Locate the cell with the specified text and output its [X, Y] center coordinate. 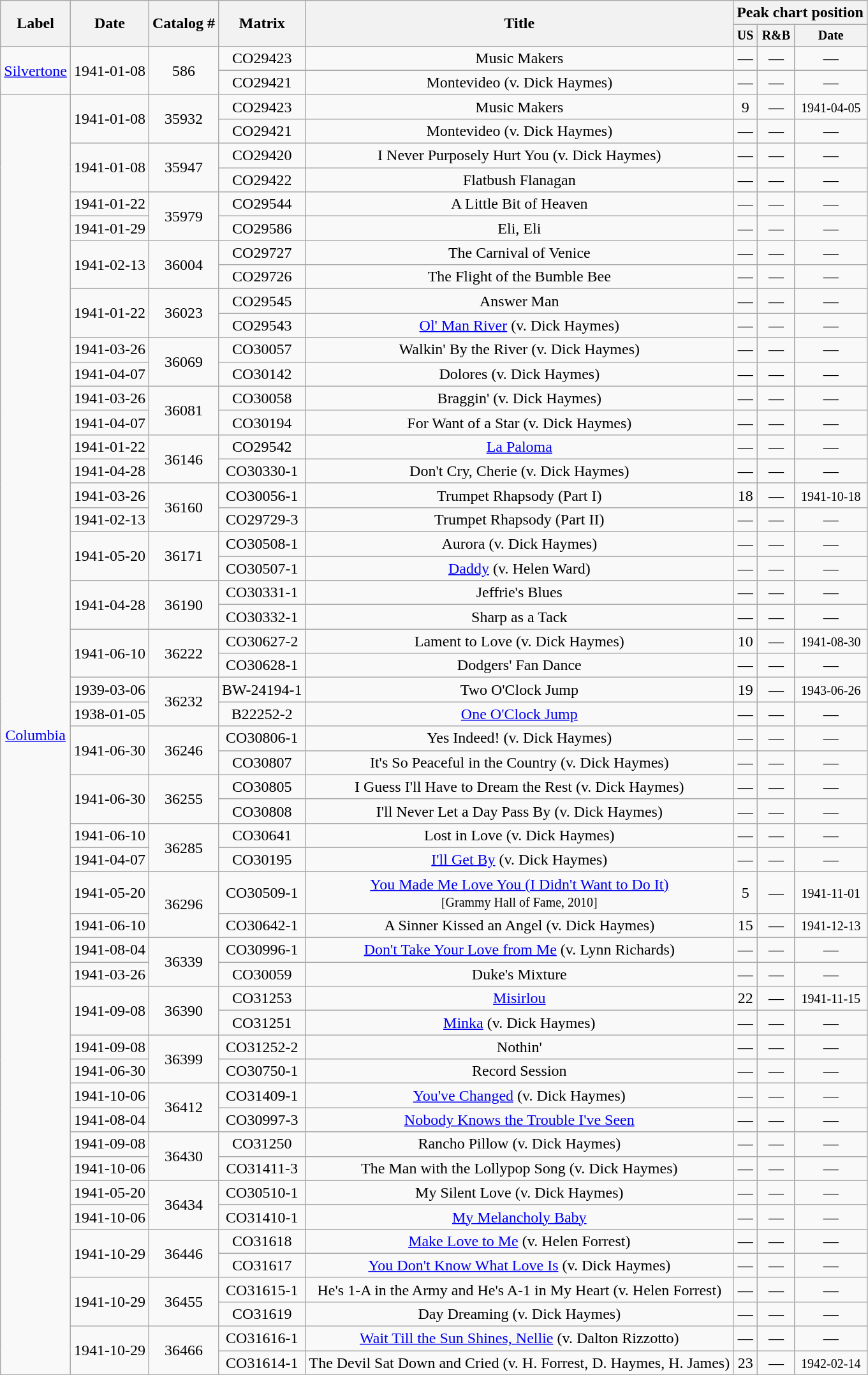
The Man with the Lollypop Song (v. Dick Haymes) [519, 1168]
CO29544 [262, 204]
1943-06-26 [830, 690]
Trumpet Rhapsody (Part I) [519, 495]
36255 [184, 799]
CO30996-1 [262, 950]
35932 [184, 119]
Wait Till the Sun Shines, Nellie (v. Dalton Rizzotto) [519, 1339]
23 [746, 1363]
10 [746, 641]
CO30642-1 [262, 925]
Matrix [262, 24]
CO29729-3 [262, 519]
35979 [184, 216]
Misirlou [519, 999]
CO31617 [262, 1265]
CO29420 [262, 156]
9 [746, 107]
CO30194 [262, 422]
15 [746, 925]
R&B [776, 36]
CO31614-1 [262, 1363]
Minka (v. Dick Haymes) [519, 1023]
CO30808 [262, 811]
CO30332-1 [262, 617]
36190 [184, 605]
CO31252-2 [262, 1047]
CO30059 [262, 974]
5 [746, 892]
Ol' Man River (v. Dick Haymes) [519, 325]
CO30807 [262, 762]
36246 [184, 750]
Sharp as a Tack [519, 617]
1941-08-30 [830, 641]
I Guess I'll Have to Dream the Rest (v. Dick Haymes) [519, 787]
36412 [184, 1108]
22 [746, 999]
Don't Cry, Cherie (v. Dick Haymes) [519, 471]
CO30641 [262, 835]
Aurora (v. Dick Haymes) [519, 544]
Flatbush Flanagan [519, 180]
La Paloma [519, 447]
1941-11-15 [830, 999]
Two O'Clock Jump [519, 690]
CO31411-3 [262, 1168]
CO30510-1 [262, 1193]
Make Love to Me (v. Helen Forrest) [519, 1241]
CO30508-1 [262, 544]
I Never Purposely Hurt You (v. Dick Haymes) [519, 156]
My Silent Love (v. Dick Haymes) [519, 1193]
36023 [184, 313]
36146 [184, 459]
CO31619 [262, 1314]
1941-10-18 [830, 495]
CO29545 [262, 301]
CO30331-1 [262, 593]
A Little Bit of Heaven [519, 204]
B22252-2 [262, 714]
CO30330-1 [262, 471]
Catalog # [184, 24]
CO30628-1 [262, 665]
CO30507-1 [262, 569]
CO30627-2 [262, 641]
CO31615-1 [262, 1290]
Day Dreaming (v. Dick Haymes) [519, 1314]
36069 [184, 362]
CO31409-1 [262, 1096]
1941-04-05 [830, 107]
You've Changed (v. Dick Haymes) [519, 1096]
CO29543 [262, 325]
BW-24194-1 [262, 690]
CO30750-1 [262, 1071]
36466 [184, 1351]
CO30056-1 [262, 495]
36390 [184, 1011]
36081 [184, 410]
Lament to Love (v. Dick Haymes) [519, 641]
CO29586 [262, 228]
CO29422 [262, 180]
36285 [184, 847]
Nothin' [519, 1047]
1941-11-01 [830, 892]
36399 [184, 1059]
CO30057 [262, 350]
CO31253 [262, 999]
You Don't Know What Love Is (v. Dick Haymes) [519, 1265]
Dodgers' Fan Dance [519, 665]
36430 [184, 1156]
Jeffrie's Blues [519, 593]
CO30058 [262, 398]
1938-01-05 [110, 714]
CO31616-1 [262, 1339]
36339 [184, 962]
For Want of a Star (v. Dick Haymes) [519, 422]
CO29727 [262, 253]
CO31250 [262, 1144]
36171 [184, 556]
1941-12-13 [830, 925]
He's 1-A in the Army and He's A-1 in My Heart (v. Helen Forrest) [519, 1290]
18 [746, 495]
Title [519, 24]
Rancho Pillow (v. Dick Haymes) [519, 1144]
Trumpet Rhapsody (Part II) [519, 519]
One O'Clock Jump [519, 714]
Lost in Love (v. Dick Haymes) [519, 835]
19 [746, 690]
1942-02-14 [830, 1363]
1941-01-29 [110, 228]
The Devil Sat Down and Cried (v. H. Forrest, D. Haymes, H. James) [519, 1363]
Record Session [519, 1071]
Duke's Mixture [519, 974]
CO31618 [262, 1241]
CO30806-1 [262, 738]
36446 [184, 1253]
36434 [184, 1205]
Walkin' By the River (v. Dick Haymes) [519, 350]
You Made Me Love You (I Didn't Want to Do It)[Grammy Hall of Fame, 2010] [519, 892]
Braggin' (v. Dick Haymes) [519, 398]
The Carnival of Venice [519, 253]
Don't Take Your Love from Me (v. Lynn Richards) [519, 950]
I'll Never Let a Day Pass By (v. Dick Haymes) [519, 811]
CO31410-1 [262, 1217]
US [746, 36]
Eli, Eli [519, 228]
CO29726 [262, 277]
A Sinner Kissed an Angel (v. Dick Haymes) [519, 925]
Answer Man [519, 301]
CO30805 [262, 787]
36232 [184, 702]
36296 [184, 905]
35947 [184, 168]
CO30997-3 [262, 1120]
Label [36, 24]
CO30195 [262, 859]
My Melancholy Baby [519, 1217]
Columbia [36, 734]
CO29542 [262, 447]
586 [184, 70]
Silvertone [36, 70]
Nobody Knows the Trouble I've Seen [519, 1120]
CO31251 [262, 1023]
36004 [184, 265]
CO30142 [262, 374]
Dolores (v. Dick Haymes) [519, 374]
Yes Indeed! (v. Dick Haymes) [519, 738]
Daddy (v. Helen Ward) [519, 569]
Peak chart position [800, 13]
The Flight of the Bumble Bee [519, 277]
I'll Get By (v. Dick Haymes) [519, 859]
CO30509-1 [262, 892]
1939-03-06 [110, 690]
It's So Peaceful in the Country (v. Dick Haymes) [519, 762]
36222 [184, 653]
36455 [184, 1302]
36160 [184, 507]
